For the text-containing cell, return its midpoint in [x, y] coordinate format. 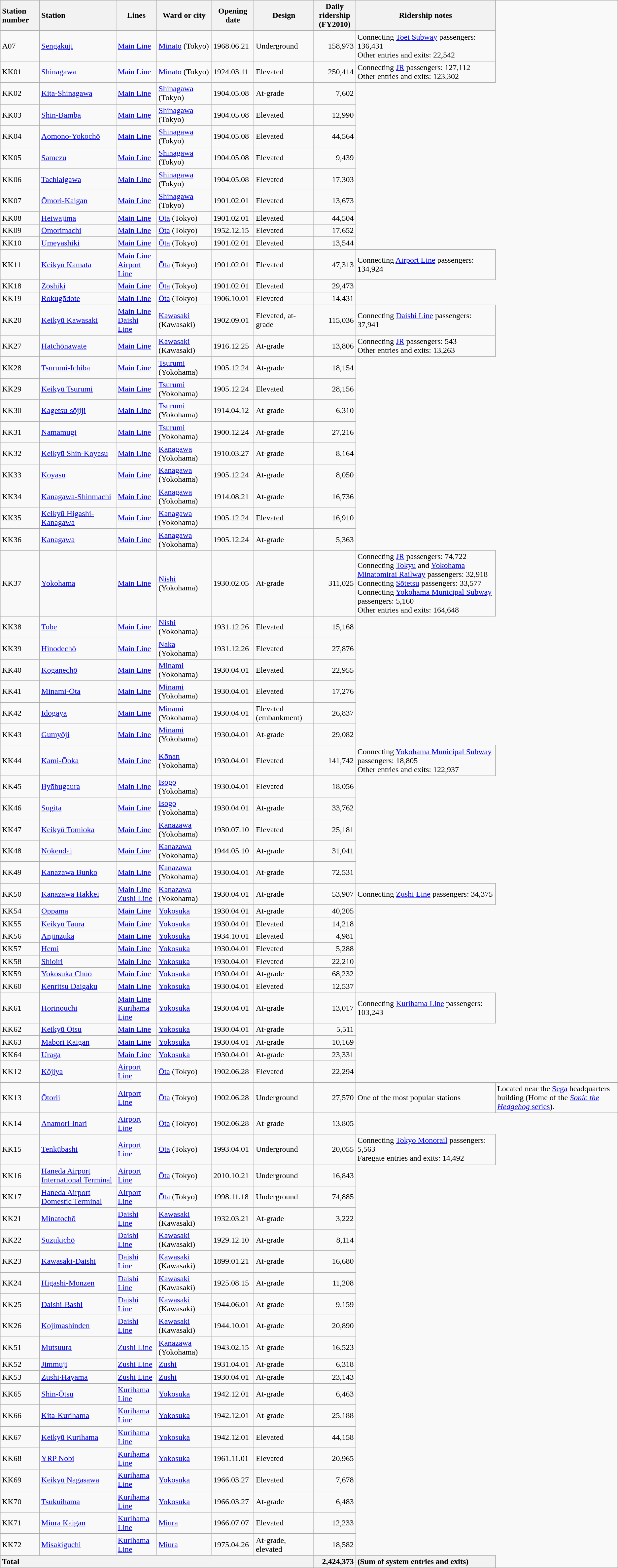
22,294 [335, 1072]
20,965 [335, 1458]
KK63 [20, 1042]
Nōkendai [78, 851]
1930.02.05 [232, 583]
1902.09.01 [232, 320]
Koganechō [78, 670]
Keikyū Ōtsu [78, 1029]
KK46 [20, 808]
KK71 [20, 1523]
KK18 [20, 286]
Keikyū Kawasaki [78, 320]
Zushi·Hayama [78, 1377]
KK32 [20, 453]
23,331 [335, 1055]
Shin-Bamba [78, 115]
KK54 [20, 911]
KK34 [20, 496]
KK02 [20, 93]
Kita-Shinagawa [78, 93]
Gumyōji [78, 735]
17,652 [335, 230]
14,431 [335, 299]
Hinodechō [78, 648]
1924.03.11 [232, 72]
Haneda Airport Domestic Terminal [78, 1197]
6,483 [335, 1501]
16,523 [335, 1347]
Shioiri [78, 961]
Umeyashiki [78, 243]
5,363 [335, 539]
Suzukichō [78, 1240]
KK11 [20, 264]
Koyasu [78, 475]
29,082 [335, 735]
KK70 [20, 1501]
Keikyū Tsurumi [78, 389]
5,288 [335, 949]
KK47 [20, 829]
1952.12.15 [232, 230]
5,511 [335, 1029]
Sengakuji [78, 46]
Higashi-Monzen [78, 1283]
KK44 [20, 761]
Kojimashinden [78, 1326]
25,181 [335, 829]
1916.12.25 [232, 346]
KK45 [20, 786]
27,876 [335, 648]
Connecting Tokyo Monorail passengers: 5,563Faregate entries and exits: 14,492 [426, 1149]
KK21 [20, 1218]
Connecting Zushi Line passengers: 34,375 [426, 894]
1966.07.07 [232, 1523]
6,463 [335, 1394]
KK30 [20, 410]
1931.04.01 [232, 1364]
KK04 [20, 136]
44,158 [335, 1437]
1910.03.27 [232, 453]
Yokosuka Chūō [78, 974]
Connecting JR passengers: 543Other entries and exits: 13,263 [426, 346]
Yokohama [78, 583]
Mutsuura [78, 1347]
Zōshiki [78, 286]
1899.01.21 [232, 1261]
14,218 [335, 923]
Kanazawa Bunko [78, 872]
Hemi [78, 949]
1944.05.10 [232, 851]
Main LineKurihama Line [136, 1008]
KK59 [20, 974]
11,208 [335, 1283]
Total [157, 1561]
27,570 [335, 1098]
Connecting Airport Line passengers: 134,924 [426, 264]
1993.04.01 [232, 1149]
44,504 [335, 218]
1925.08.15 [232, 1283]
Kenritsu Daigaku [78, 987]
Hatchōnawate [78, 346]
12,990 [335, 115]
1968.06.21 [232, 46]
Keikyū Taura [78, 923]
Keikyū Kurihama [78, 1437]
Anamori-Inari [78, 1123]
16,910 [335, 518]
Sugita [78, 808]
17,303 [335, 179]
15,168 [335, 627]
141,742 [335, 761]
115,036 [335, 320]
26,837 [335, 713]
Station number [20, 16]
At-grade, elevated [284, 1544]
250,414 [335, 72]
KK61 [20, 1008]
KK01 [20, 72]
68,232 [335, 974]
Ōtorii [78, 1098]
KK16 [20, 1176]
KK35 [20, 518]
1961.11.01 [232, 1458]
Keikyū Kamata [78, 264]
22,210 [335, 961]
Ward or city [184, 16]
16,843 [335, 1176]
Kanazawa Hakkei [78, 894]
Kawasaki-Daishi [78, 1261]
KK69 [20, 1480]
Keikyū Tomioka [78, 829]
Kōnan (Yokohama) [184, 761]
Opening date [232, 16]
KK66 [20, 1415]
Keikyū Shin-Koyasu [78, 453]
Haneda Airport International Terminal [78, 1176]
8,050 [335, 475]
KK31 [20, 432]
Shinagawa [78, 72]
KK56 [20, 936]
Kanagawa [78, 539]
Jimmuji [78, 1364]
Keikyū Higashi-Kanagawa [78, 518]
Kanagawa-Shinmachi [78, 496]
1900.12.24 [232, 432]
1998.11.18 [232, 1197]
Misakiguchi [78, 1544]
13,544 [335, 243]
KK43 [20, 735]
KK22 [20, 1240]
KK48 [20, 851]
Byōbugaura [78, 786]
2010.10.21 [232, 1176]
KK37 [20, 583]
KK58 [20, 961]
Tobe [78, 627]
72,531 [335, 872]
Elevated (embankment) [284, 713]
(Sum of system entries and exits) [426, 1561]
Connecting Daishi Line passengers: 37,941 [426, 320]
Main LineAirport Line [136, 264]
KK08 [20, 218]
KK20 [20, 320]
KK27 [20, 346]
Main LineDaishi Line [136, 320]
Connecting Toei Subway passengers: 136,431Other entries and exits: 22,542 [426, 46]
KK24 [20, 1283]
53,907 [335, 894]
KK50 [20, 894]
1929.12.10 [232, 1240]
Minatochō [78, 1218]
Namamugi [78, 432]
KK12 [20, 1072]
Design [284, 16]
29,473 [335, 286]
1914.08.21 [232, 496]
9,159 [335, 1304]
A07 [20, 46]
KK28 [20, 367]
Daishi-Bashi [78, 1304]
Ridership notes [426, 16]
KK36 [20, 539]
7,602 [335, 93]
KK38 [20, 627]
Mabori Kaigan [78, 1042]
KK72 [20, 1544]
Ōmorimachi [78, 230]
18,056 [335, 786]
3,222 [335, 1218]
8,164 [335, 453]
KK42 [20, 713]
4,981 [335, 936]
8,114 [335, 1240]
13,805 [335, 1123]
KK49 [20, 872]
KK41 [20, 692]
KK40 [20, 670]
KK19 [20, 299]
7,678 [335, 1480]
12,537 [335, 987]
KK09 [20, 230]
1930.07.10 [232, 829]
Station [78, 16]
Samezu [78, 158]
Keikyū Nagasawa [78, 1480]
47,313 [335, 264]
KK65 [20, 1394]
Kōjiya [78, 1072]
KK26 [20, 1326]
18,582 [335, 1544]
KK07 [20, 201]
KK06 [20, 179]
Naka (Yokohama) [184, 648]
Main LineZushi Line [136, 894]
Connecting Yokohama Municipal Subway passengers: 18,805Other entries and exits: 122,937 [426, 761]
13,673 [335, 201]
Tsukuihama [78, 1501]
KK64 [20, 1055]
16,680 [335, 1261]
Anjinzuka [78, 936]
Lines [136, 16]
Located near the Sega headquarters building (Home of the Sonic the Hedgehog series). [557, 1098]
KK60 [20, 987]
KK67 [20, 1437]
1944.06.01 [232, 1304]
Idogaya [78, 713]
KK62 [20, 1029]
Uraga [78, 1055]
6,310 [335, 410]
158,973 [335, 46]
KK13 [20, 1098]
Connecting JR passengers: 127,112Other entries and exits: 123,302 [426, 72]
9,439 [335, 158]
KK14 [20, 1123]
KK33 [20, 475]
22,955 [335, 670]
13,017 [335, 1008]
Elevated, at-grade [284, 320]
1906.10.01 [232, 299]
Minami-Ōta [78, 692]
20,890 [335, 1326]
25,188 [335, 1415]
1934.10.01 [232, 936]
31,041 [335, 851]
311,025 [335, 583]
KK25 [20, 1304]
KK15 [20, 1149]
Tsurumi-Ichiba [78, 367]
KK05 [20, 158]
16,736 [335, 496]
KK17 [20, 1197]
28,156 [335, 389]
44,564 [335, 136]
KK03 [20, 115]
Daily ridership(FY2010) [335, 16]
Heiwajima [78, 218]
YRP Nobi [78, 1458]
Horinouchi [78, 1008]
Kami-Ōoka [78, 761]
KK53 [20, 1377]
KK29 [20, 389]
KK57 [20, 949]
6,318 [335, 1364]
Oppama [78, 911]
2,424,373 [335, 1561]
18,154 [335, 367]
KK55 [20, 923]
33,762 [335, 808]
Miura Kaigan [78, 1523]
KK52 [20, 1364]
KK10 [20, 243]
27,216 [335, 432]
KK51 [20, 1347]
20,055 [335, 1149]
74,885 [335, 1197]
Tenkūbashi [78, 1149]
KK68 [20, 1458]
1975.04.26 [232, 1544]
1932.03.21 [232, 1218]
23,143 [335, 1377]
10,169 [335, 1042]
12,233 [335, 1523]
1944.10.01 [232, 1326]
Rokugōdote [78, 299]
17,276 [335, 692]
Ōmori-Kaigan [78, 201]
Tachiaigawa [78, 179]
Aomono-Yokochō [78, 136]
1943.02.15 [232, 1347]
Kita-Kurihama [78, 1415]
KK39 [20, 648]
13,806 [335, 346]
Connecting Kurihama Line passengers: 103,243 [426, 1008]
Shin-Ōtsu [78, 1394]
KK23 [20, 1261]
40,205 [335, 911]
One of the most popular stations [426, 1098]
1914.04.12 [232, 410]
Kagetsu-sōjiji [78, 410]
